Return the [X, Y] coordinate for the center point of the cell that contains the specified text.  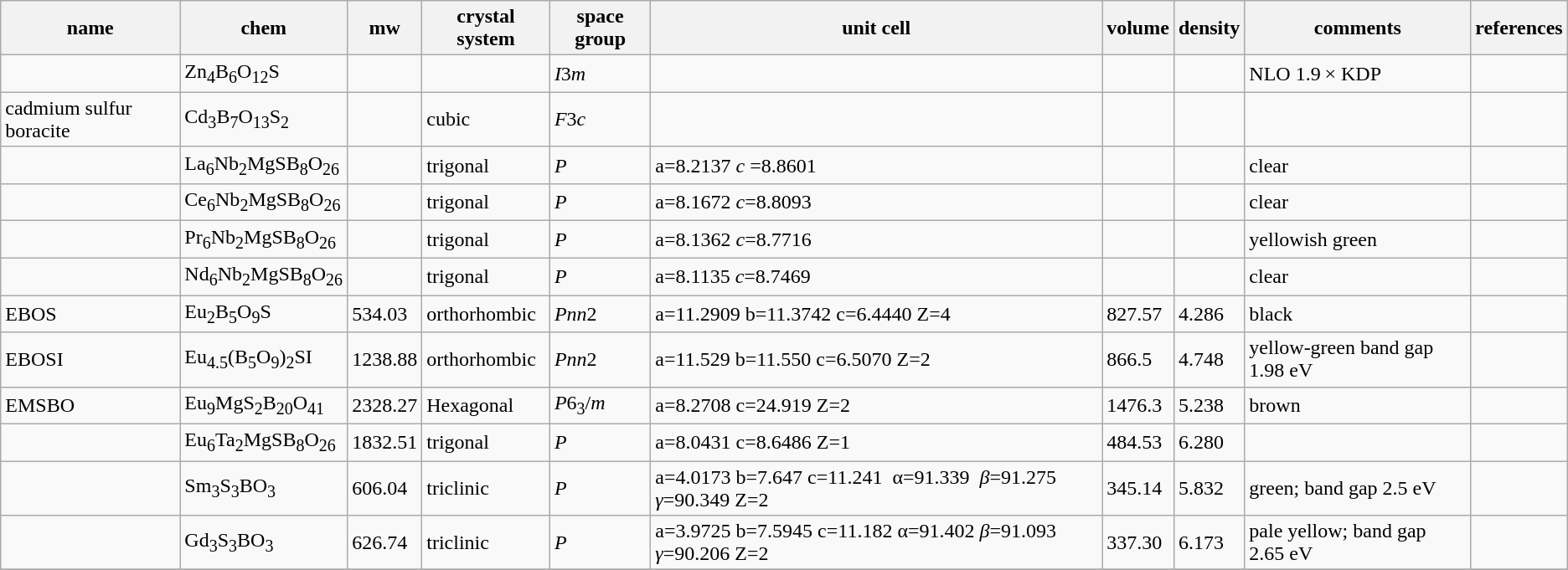
volume [1138, 28]
Eu6Ta2MgSB8O26 [264, 442]
green; band gap 2.5 eV [1358, 489]
a=8.1135 c=8.7469 [876, 276]
Eu4.5(B5O9)2SI [264, 360]
cadmium sulfur boracite [90, 119]
4.286 [1209, 314]
a=8.0431 c=8.6486 Z=1 [876, 442]
Sm3S3BO3 [264, 489]
density [1209, 28]
606.04 [385, 489]
black [1358, 314]
yellow-green band gap 1.98 eV [1358, 360]
6.173 [1209, 542]
I3m [600, 74]
4.748 [1209, 360]
a=3.9725 b=7.5945 c=11.182 α=91.402 β=91.093 γ=90.206 Z=2 [876, 542]
Nd6Nb2MgSB8O26 [264, 276]
a=8.1362 c=8.7716 [876, 239]
a=8.2708 c=24.919 Z=2 [876, 405]
P63/m [600, 405]
Eu2B5O9S [264, 314]
Hexagonal [486, 405]
chem [264, 28]
a=8.2137 c =8.8601 [876, 165]
space group [600, 28]
NLO 1.9 × KDP [1358, 74]
unit cell [876, 28]
1238.88 [385, 360]
references [1519, 28]
a=4.0173 b=7.647 c=11.241 α=91.339 β=91.275 γ=90.349 Z=2 [876, 489]
crystal system [486, 28]
484.53 [1138, 442]
pale yellow; band gap 2.65 eV [1358, 542]
626.74 [385, 542]
F3c [600, 119]
cubic [486, 119]
a=8.1672 c=8.8093 [876, 203]
comments [1358, 28]
EBOS [90, 314]
EBOSI [90, 360]
827.57 [1138, 314]
5.832 [1209, 489]
Pr6Nb2MgSB8O26 [264, 239]
Zn4B6O12S [264, 74]
337.30 [1138, 542]
EMSBO [90, 405]
name [90, 28]
Gd3S3BO3 [264, 542]
534.03 [385, 314]
Ce6Nb2MgSB8O26 [264, 203]
mw [385, 28]
6.280 [1209, 442]
brown [1358, 405]
Cd3B7O13S2 [264, 119]
a=11.529 b=11.550 c=6.5070 Z=2 [876, 360]
Eu9MgS2B20O41 [264, 405]
1476.3 [1138, 405]
866.5 [1138, 360]
2328.27 [385, 405]
5.238 [1209, 405]
345.14 [1138, 489]
yellowish green [1358, 239]
a=11.2909 b=11.3742 c=6.4440 Z=4 [876, 314]
La6Nb2MgSB8O26 [264, 165]
1832.51 [385, 442]
